Extract the [x, y] coordinate from the center of the cell holding the provided text.  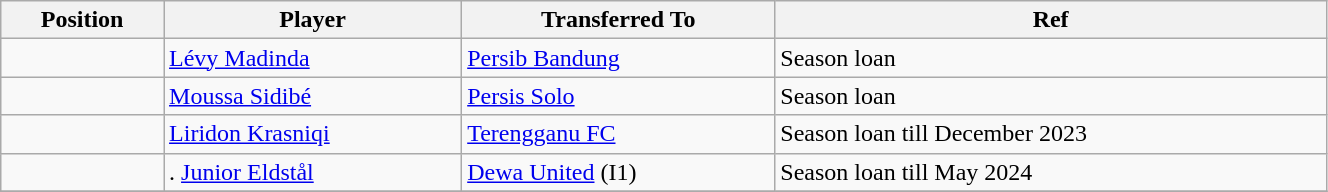
. Junior Eldstål [313, 172]
Lévy Madinda [313, 58]
Liridon Krasniqi [313, 134]
Persib Bandung [618, 58]
Terengganu FC [618, 134]
Transferred To [618, 20]
Position [82, 20]
Season loan till December 2023 [1051, 134]
Player [313, 20]
Season loan till May 2024 [1051, 172]
Moussa Sidibé [313, 96]
Persis Solo [618, 96]
Ref [1051, 20]
Dewa United (I1) [618, 172]
